Scan for the cell matching the given text and deliver its (X, Y) coordinate at center. 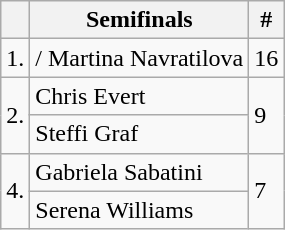
1. (16, 58)
16 (266, 58)
Gabriela Sabatini (140, 172)
# (266, 20)
4. (16, 191)
Steffi Graf (140, 134)
7 (266, 191)
Chris Evert (140, 96)
/ Martina Navratilova (140, 58)
9 (266, 115)
Serena Williams (140, 210)
Semifinals (140, 20)
2. (16, 115)
